Capture the cell that displays the provided text and extract its [x, y] central coordinate. 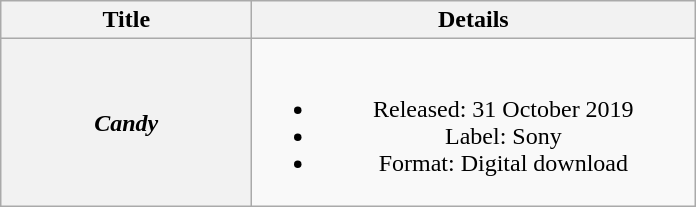
Details [474, 20]
Title [126, 20]
Candy [126, 122]
Released: 31 October 2019Label: SonyFormat: Digital download [474, 122]
